Scan for the cell matching the given text and deliver its (X, Y) coordinate at center. 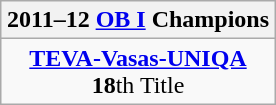
2011–12 OB I Champions (138, 20)
TEVA-Vasas-UNIQA18th Title (138, 72)
